Locate the cell with the specified text and output its (X, Y) center coordinate. 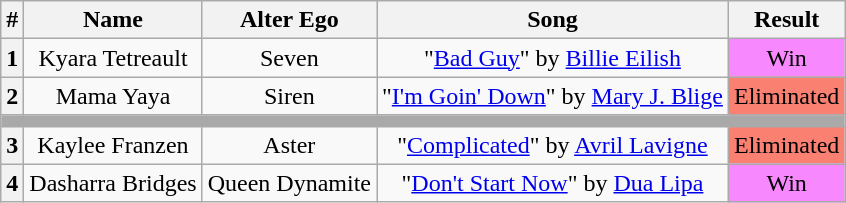
Aster (289, 145)
Name (113, 20)
Song (552, 20)
# (12, 20)
"I'm Goin' Down" by Mary J. Blige (552, 96)
"Don't Start Now" by Dua Lipa (552, 183)
Kyara Tetreault (113, 58)
2 (12, 96)
3 (12, 145)
1 (12, 58)
Siren (289, 96)
Seven (289, 58)
4 (12, 183)
Result (786, 20)
Kaylee Franzen (113, 145)
"Bad Guy" by Billie Eilish (552, 58)
Mama Yaya (113, 96)
Dasharra Bridges (113, 183)
Alter Ego (289, 20)
"Complicated" by Avril Lavigne (552, 145)
Queen Dynamite (289, 183)
